From the cell containing the given text, extract its center point as [X, Y] coordinate. 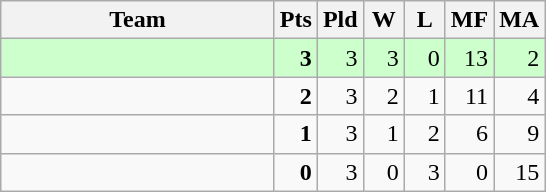
11 [469, 96]
MF [469, 20]
Team [138, 20]
9 [520, 134]
W [384, 20]
4 [520, 96]
13 [469, 58]
MA [520, 20]
6 [469, 134]
Pld [340, 20]
L [424, 20]
Pts [296, 20]
15 [520, 172]
